For the text-containing cell, return its midpoint in [X, Y] coordinate format. 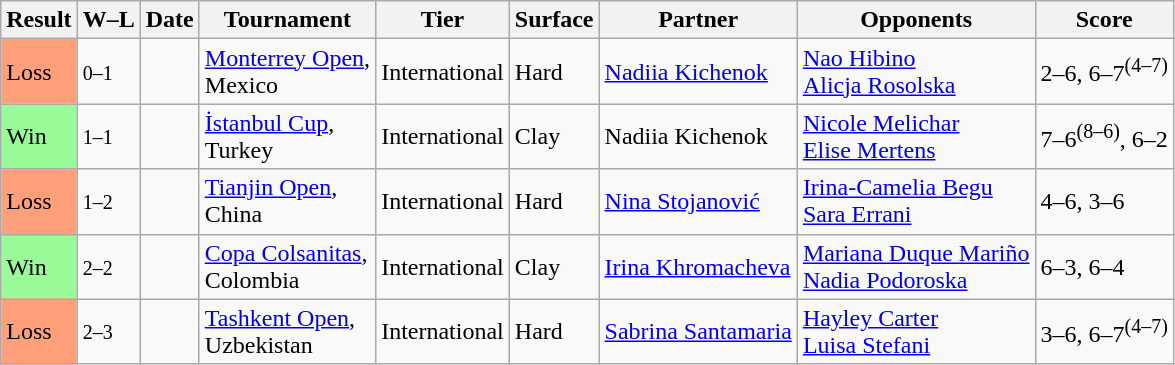
2–3 [108, 332]
Result [39, 20]
Score [1104, 20]
Opponents [916, 20]
W–L [108, 20]
Nao Hibino Alicja Rosolska [916, 72]
Nina Stojanović [698, 202]
2–6, 6–7(4–7) [1104, 72]
Monterrey Open, Mexico [287, 72]
6–3, 6–4 [1104, 266]
Surface [554, 20]
Hayley Carter Luisa Stefani [916, 332]
Date [170, 20]
7–6(8–6), 6–2 [1104, 136]
Nicole Melichar Elise Mertens [916, 136]
1–2 [108, 202]
İstanbul Cup, Turkey [287, 136]
Mariana Duque Mariño Nadia Podoroska [916, 266]
Tianjin Open, China [287, 202]
Tier [443, 20]
1–1 [108, 136]
3–6, 6–7(4–7) [1104, 332]
Tashkent Open, Uzbekistan [287, 332]
Irina Khromacheva [698, 266]
Tournament [287, 20]
Irina-Camelia Begu Sara Errani [916, 202]
Copa Colsanitas, Colombia [287, 266]
Partner [698, 20]
2–2 [108, 266]
4–6, 3–6 [1104, 202]
0–1 [108, 72]
Sabrina Santamaria [698, 332]
